Return (X, Y) of the center of cell containing provided text 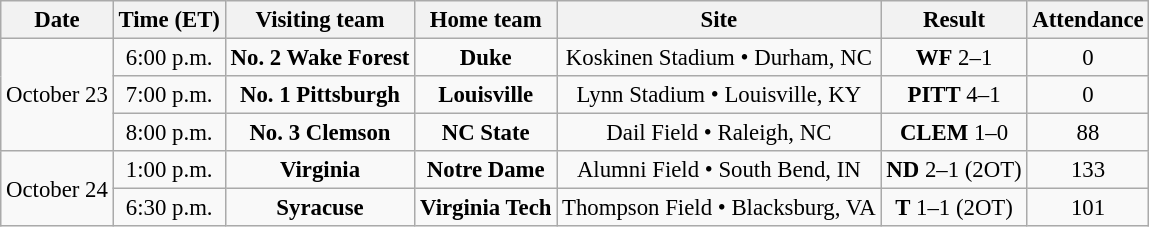
Home team (486, 20)
Site (719, 20)
8:00 p.m. (169, 133)
Alumni Field • South Bend, IN (719, 170)
PITT 4–1 (954, 95)
133 (1088, 170)
T 1–1 (2OT) (954, 208)
Time (ET) (169, 20)
Virginia Tech (486, 208)
Koskinen Stadium • Durham, NC (719, 58)
Attendance (1088, 20)
NC State (486, 133)
Virginia (320, 170)
Syracuse (320, 208)
October 23 (57, 96)
Lynn Stadium • Louisville, KY (719, 95)
CLEM 1–0 (954, 133)
101 (1088, 208)
Louisville (486, 95)
Dail Field • Raleigh, NC (719, 133)
7:00 p.m. (169, 95)
October 24 (57, 188)
6:00 p.m. (169, 58)
WF 2–1 (954, 58)
Date (57, 20)
Duke (486, 58)
ND 2–1 (2OT) (954, 170)
No. 1 Pittsburgh (320, 95)
1:00 p.m. (169, 170)
88 (1088, 133)
6:30 p.m. (169, 208)
Thompson Field • Blacksburg, VA (719, 208)
Notre Dame (486, 170)
No. 2 Wake Forest (320, 58)
Visiting team (320, 20)
Result (954, 20)
No. 3 Clemson (320, 133)
